Search for the cell housing the specified text and yield its [X, Y] center coordinate. 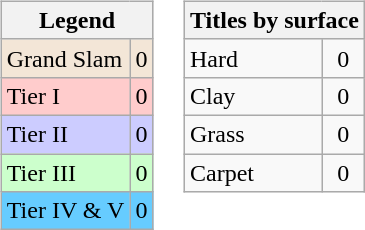
Legend [77, 20]
Grass [253, 134]
Clay [253, 96]
Carpet [253, 173]
Hard [253, 58]
Tier IV & V [66, 211]
Grand Slam [66, 58]
Tier I [66, 96]
Tier II [66, 134]
Tier III [66, 173]
Titles by surface [274, 20]
